Determine the (X, Y) coordinate at the center of the cell enclosing the given text.  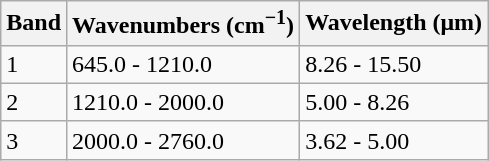
3 (34, 140)
2000.0 - 2760.0 (184, 140)
1210.0 - 2000.0 (184, 102)
3.62 - 5.00 (394, 140)
Band (34, 24)
2 (34, 102)
Wavenumbers (cm−1) (184, 24)
5.00 - 8.26 (394, 102)
Wavelength (μm) (394, 24)
645.0 - 1210.0 (184, 64)
1 (34, 64)
8.26 - 15.50 (394, 64)
